Pinpoint the cell where the given text exists, returning its (X, Y) midpoint coordinate. 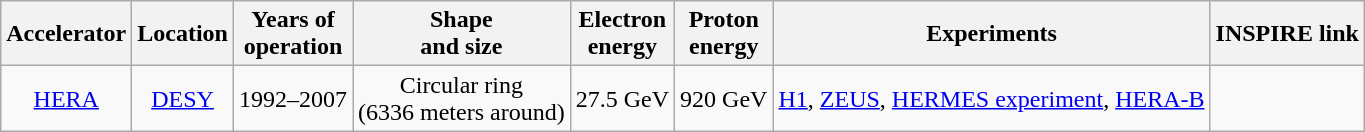
HERA (66, 98)
Protonenergy (724, 34)
Years of operation (292, 34)
Circular ring (6336 meters around) (462, 98)
H1, ZEUS, HERMES experiment, HERA-B (992, 98)
Accelerator (66, 34)
Shape and size (462, 34)
INSPIRE link (1287, 34)
1992–2007 (292, 98)
920 GeV (724, 98)
Location (183, 34)
Experiments (992, 34)
DESY (183, 98)
27.5 GeV (622, 98)
Electronenergy (622, 34)
